Identify which cell holds the provided text, then report its (X, Y) central coordinate. 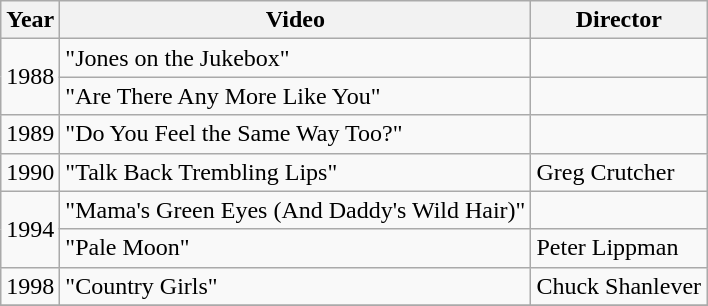
1994 (30, 229)
1990 (30, 172)
"Country Girls" (296, 286)
Peter Lippman (619, 248)
Director (619, 20)
"Talk Back Trembling Lips" (296, 172)
"Are There Any More Like You" (296, 96)
1989 (30, 134)
Video (296, 20)
Year (30, 20)
1988 (30, 77)
"Jones on the Jukebox" (296, 58)
Greg Crutcher (619, 172)
"Mama's Green Eyes (And Daddy's Wild Hair)" (296, 210)
"Do You Feel the Same Way Too?" (296, 134)
Chuck Shanlever (619, 286)
"Pale Moon" (296, 248)
1998 (30, 286)
